Locate the cell with the specified text and output its [X, Y] center coordinate. 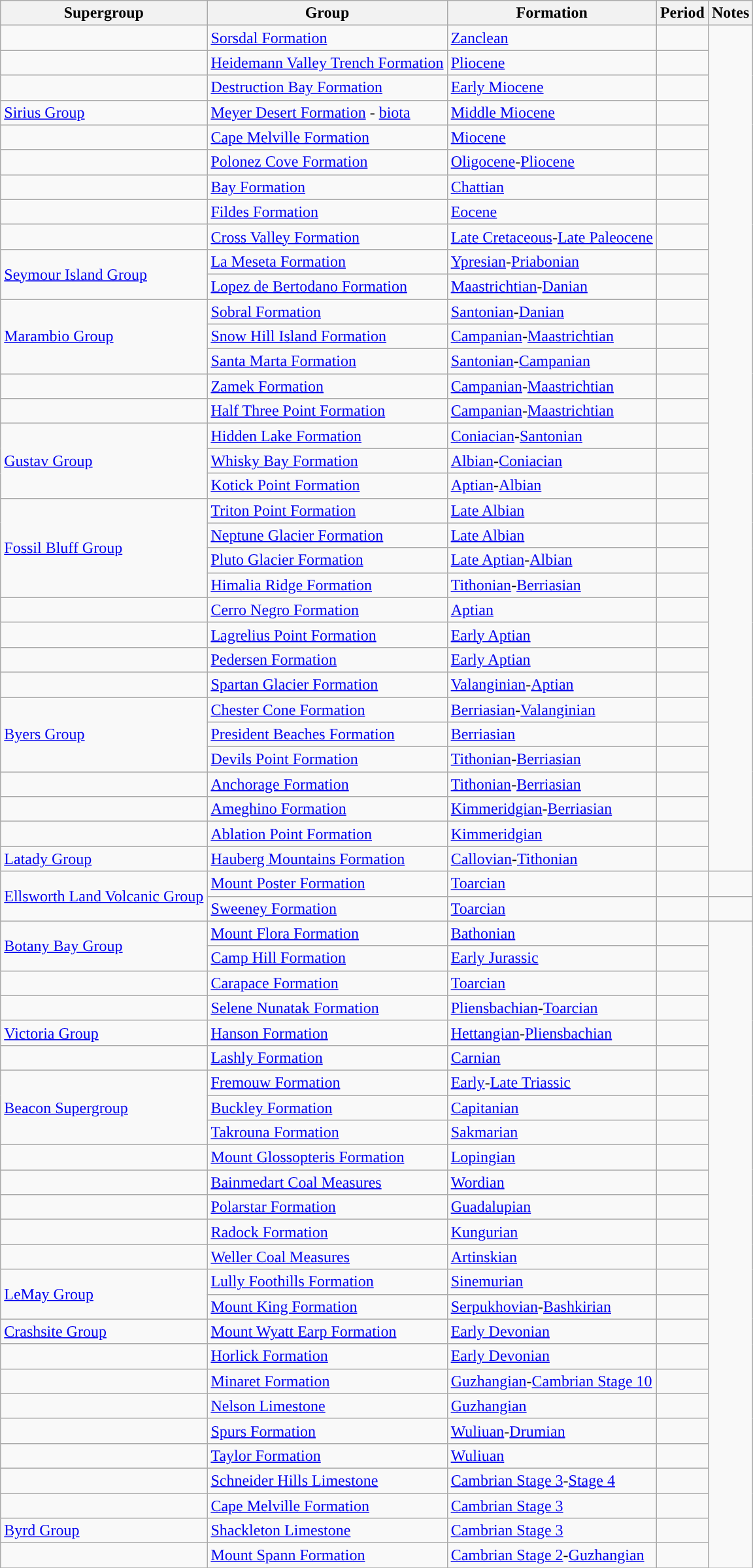
Gustav Group [104, 461]
Half Three Point Formation [327, 411]
Early Miocene [552, 88]
La Meseta Formation [327, 261]
Ellsworth Land Volcanic Group [104, 896]
Devils Point Formation [327, 759]
Pedersen Formation [327, 659]
Cross Valley Formation [327, 237]
Heidemann Valley Trench Formation [327, 63]
Santonian-Campanian [552, 361]
Mount Poster Formation [327, 884]
Aptian [552, 610]
Bainmedart Coal Measures [327, 1182]
Triton Point Formation [327, 510]
Takrouna Formation [327, 1133]
Chester Cone Formation [327, 709]
Maastrichtian-Danian [552, 286]
Bay Formation [327, 187]
Period [682, 13]
Beacon Supergroup [104, 1107]
Berriasian [552, 735]
Meyer Desert Formation - biota [327, 112]
Supergroup [104, 13]
Oligocene-Pliocene [552, 162]
Callovian-Tithonian [552, 859]
Buckley Formation [327, 1108]
LeMay Group [104, 1294]
Selene Nunatak Formation [327, 1008]
Whisky Bay Formation [327, 461]
Minaret Formation [327, 1381]
Mount Glossopteris Formation [327, 1158]
Carnian [552, 1058]
Artinskian [552, 1257]
Notes [730, 13]
Early Jurassic [552, 958]
Taylor Formation [327, 1456]
Mount Wyatt Earp Formation [327, 1331]
Hauberg Mountains Formation [327, 859]
Sobral Formation [327, 312]
Kotick Point Formation [327, 486]
Sinemurian [552, 1282]
Crashsite Group [104, 1331]
Sweeney Formation [327, 909]
Group [327, 13]
Horlick Formation [327, 1356]
Hidden Lake Formation [327, 436]
Cerro Negro Formation [327, 610]
Cambrian Stage 3-Stage 4 [552, 1480]
Carapace Formation [327, 983]
Polarstar Formation [327, 1207]
Radock Formation [327, 1232]
Aptian-Albian [552, 486]
Capitanian [552, 1108]
Camp Hill Formation [327, 958]
Mount Flora Formation [327, 933]
Shackleton Limestone [327, 1531]
Coniacian-Santonian [552, 436]
Valanginian-Aptian [552, 684]
President Beaches Formation [327, 735]
Zamek Formation [327, 386]
Hanson Formation [327, 1033]
Guzhangian [552, 1406]
Weller Coal Measures [327, 1257]
Pluto Glacier Formation [327, 560]
Latady Group [104, 859]
Wordian [552, 1182]
Mount King Formation [327, 1307]
Polonez Cove Formation [327, 162]
Destruction Bay Formation [327, 88]
Kungurian [552, 1232]
Anchorage Formation [327, 784]
Kimmeridgian-Berriasian [552, 809]
Wuliuan-Drumian [552, 1431]
Lashly Formation [327, 1058]
Chattian [552, 187]
Early-Late Triassic [552, 1082]
Mount Spann Formation [327, 1556]
Formation [552, 13]
Ablation Point Formation [327, 834]
Ypresian-Priabonian [552, 261]
Late Aptian-Albian [552, 560]
Lully Foothills Formation [327, 1282]
Lagrelius Point Formation [327, 635]
Fossil Bluff Group [104, 548]
Santa Marta Formation [327, 361]
Bathonian [552, 933]
Santonian-Danian [552, 312]
Ameghino Formation [327, 809]
Spartan Glacier Formation [327, 684]
Pliocene [552, 63]
Zanclean [552, 38]
Snow Hill Island Formation [327, 337]
Fildes Formation [327, 212]
Middle Miocene [552, 112]
Hettangian-Pliensbachian [552, 1033]
Sakmarian [552, 1133]
Guadalupian [552, 1207]
Cambrian Stage 2-Guzhangian [552, 1556]
Fremouw Formation [327, 1082]
Sorsdal Formation [327, 38]
Neptune Glacier Formation [327, 535]
Marambio Group [104, 337]
Spurs Formation [327, 1431]
Nelson Limestone [327, 1406]
Eocene [552, 212]
Byrd Group [104, 1531]
Victoria Group [104, 1033]
Serpukhovian-Bashkirian [552, 1307]
Lopingian [552, 1158]
Schneider Hills Limestone [327, 1480]
Byers Group [104, 734]
Pliensbachian-Toarcian [552, 1008]
Kimmeridgian [552, 834]
Seymour Island Group [104, 274]
Berriasian-Valanginian [552, 709]
Himalia Ridge Formation [327, 585]
Sirius Group [104, 112]
Guzhangian-Cambrian Stage 10 [552, 1381]
Late Cretaceous-Late Paleocene [552, 237]
Botany Bay Group [104, 946]
Albian-Coniacian [552, 461]
Miocene [552, 137]
Wuliuan [552, 1456]
Lopez de Bertodano Formation [327, 286]
